Output the (X, Y) coordinate of the center of the cell containing the given text.  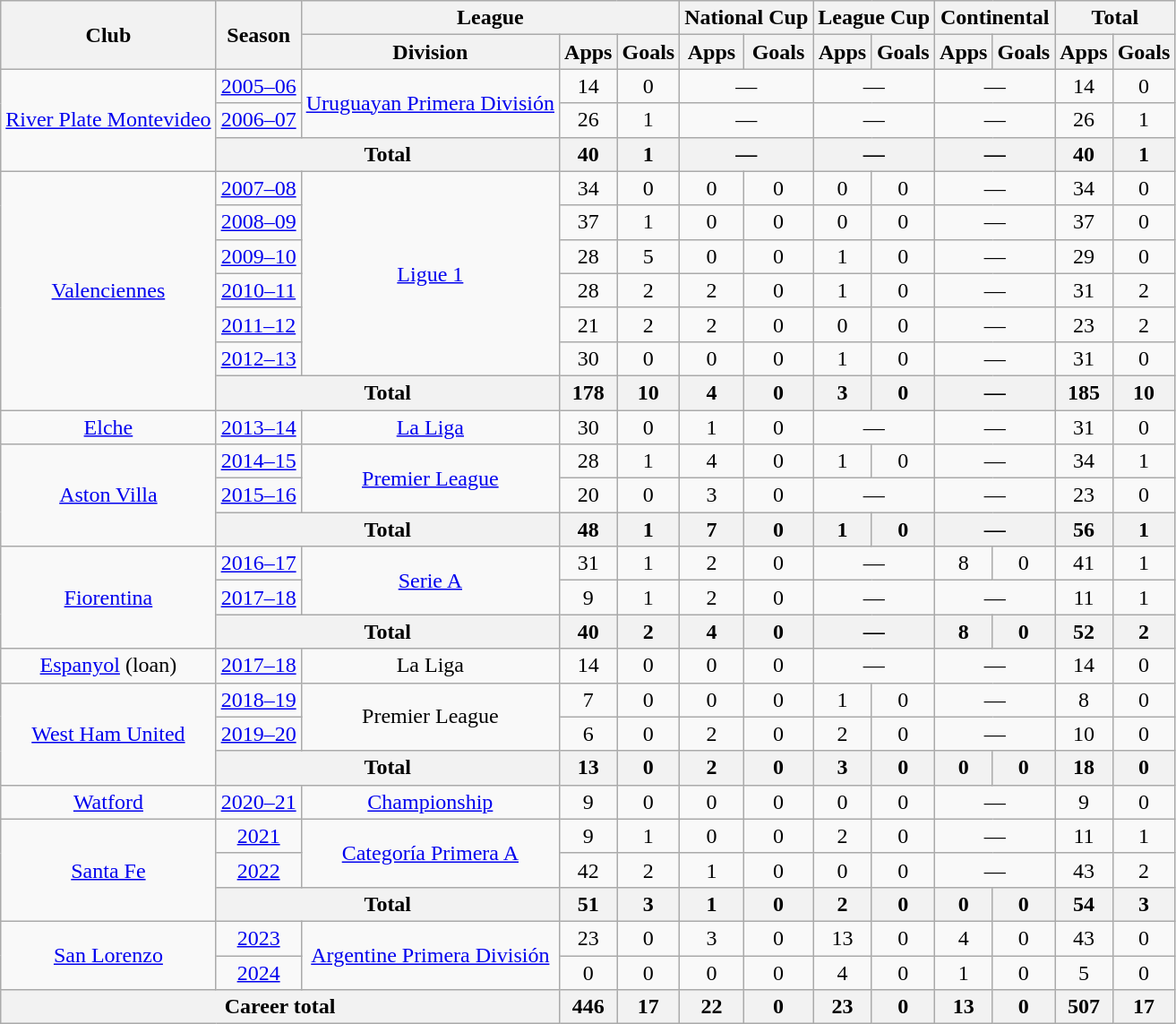
2014–15 (258, 461)
178 (588, 392)
2018–19 (258, 700)
2011–12 (258, 324)
2006–07 (258, 120)
Championship (430, 802)
West Ham United (108, 734)
Aston Villa (108, 495)
2009–10 (258, 256)
2019–20 (258, 734)
Valenciennes (108, 290)
Santa Fe (108, 870)
Club (108, 35)
51 (588, 904)
2005–06 (258, 86)
San Lorenzo (108, 955)
446 (588, 1007)
Uruguayan Primera División (430, 103)
League Cup (874, 18)
Serie A (430, 581)
Categoría Primera A (430, 853)
2024 (258, 972)
League (491, 18)
Argentine Primera División (430, 955)
2016–17 (258, 564)
2013–14 (258, 427)
42 (588, 870)
Career total (280, 1007)
River Plate Montevideo (108, 120)
56 (1084, 529)
Watford (108, 802)
2007–08 (258, 188)
Season (258, 35)
Ligue 1 (430, 273)
Fiorentina (108, 598)
2010–11 (258, 290)
2008–09 (258, 222)
2012–13 (258, 358)
185 (1084, 392)
6 (588, 734)
Division (430, 52)
52 (1084, 632)
2020–21 (258, 802)
Elche (108, 427)
2023 (258, 938)
29 (1084, 256)
2022 (258, 870)
18 (1084, 768)
41 (1084, 564)
2021 (258, 836)
48 (588, 529)
2015–16 (258, 495)
54 (1084, 904)
20 (588, 495)
National Cup (747, 18)
21 (588, 324)
507 (1084, 1007)
Continental (995, 18)
Espanyol (loan) (108, 666)
22 (712, 1007)
